Output the [X, Y] coordinate of the center of the cell containing the given text.  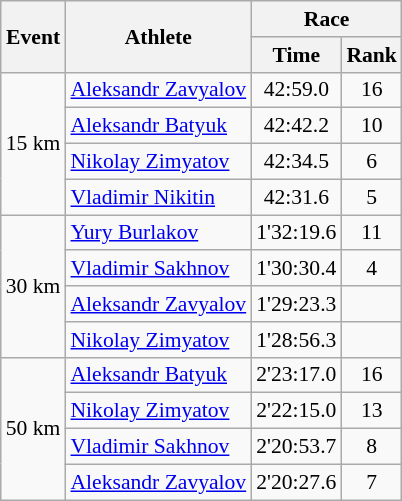
Yury Burlakov [158, 233]
42:31.6 [296, 197]
6 [372, 162]
Time [296, 55]
7 [372, 482]
Race [326, 19]
Vladimir Nikitin [158, 197]
15 km [34, 143]
8 [372, 447]
1'30:30.4 [296, 269]
1'29:23.3 [296, 304]
50 km [34, 428]
11 [372, 233]
4 [372, 269]
42:34.5 [296, 162]
2'23:17.0 [296, 375]
1'28:56.3 [296, 340]
2'20:53.7 [296, 447]
1'32:19.6 [296, 233]
13 [372, 411]
2'22:15.0 [296, 411]
30 km [34, 286]
42:42.2 [296, 126]
Event [34, 36]
2'20:27.6 [296, 482]
Rank [372, 55]
42:59.0 [296, 90]
10 [372, 126]
5 [372, 197]
Athlete [158, 36]
